Scan for the cell matching the given text and deliver its [x, y] coordinate at center. 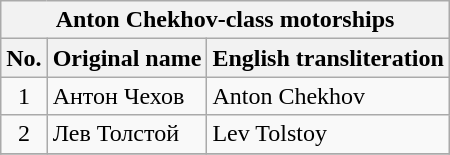
Лев Толстой [127, 134]
English transliteration [328, 58]
Original name [127, 58]
Антон Чехов [127, 96]
No. [24, 58]
Anton Chekhov-class motorships [226, 20]
Lev Tolstoy [328, 134]
2 [24, 134]
Anton Chekhov [328, 96]
1 [24, 96]
